Provide the [X, Y] coordinate of the cell's center where the given text is located.  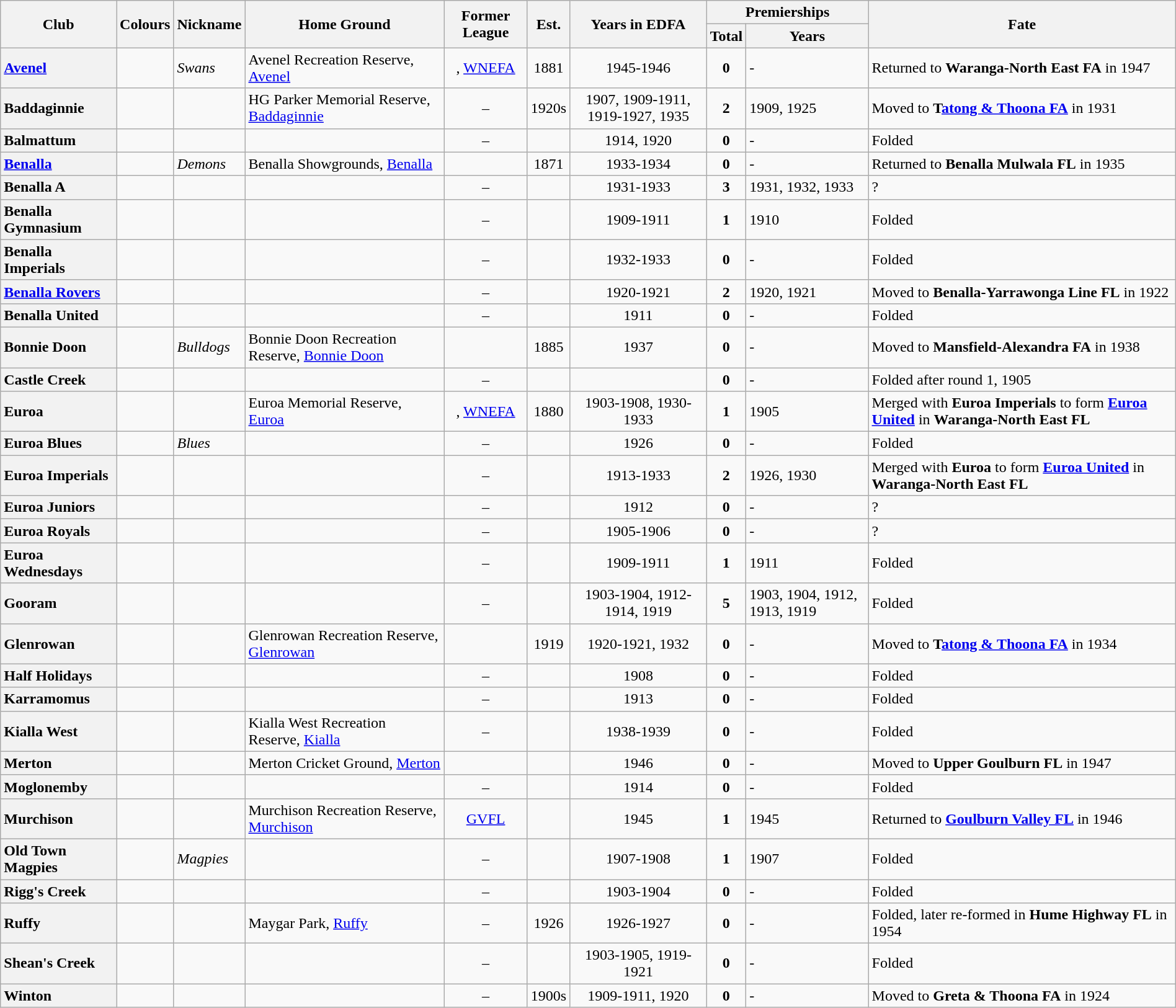
1907-1908 [638, 859]
Shean's Creek [58, 964]
1903, 1904, 1912, 1913, 1919 [808, 603]
Balmattum [58, 140]
1920-1921 [638, 292]
3 [726, 187]
1871 [548, 164]
1945-1946 [638, 68]
Glenrowan Recreation Reserve, Glenrowan [345, 644]
1903-1904 [638, 891]
Returned to Waranga-North East FA in 1947 [1022, 68]
5 [726, 603]
Years [808, 36]
Karramomus [58, 699]
Bulldogs [210, 347]
1913 [638, 699]
Total [726, 36]
Merton [58, 763]
Benalla Gymnasium [58, 220]
Euroa Juniors [58, 507]
Merged with Euroa Imperials to form Euroa United in Waranga-North East FL [1022, 412]
1905-1906 [638, 531]
Moved to Upper Goulburn FL in 1947 [1022, 763]
Murchison Recreation Reserve, Murchison [345, 819]
Folded, later re-formed in Hume Highway FL in 1954 [1022, 923]
1913-1933 [638, 475]
1881 [548, 68]
1907 [808, 859]
Years in EDFA [638, 24]
Kialla West Recreation Reserve, Kialla [345, 731]
Colours [145, 24]
Gooram [58, 603]
HG Parker Memorial Reserve, Baddaginnie [345, 108]
Nickname [210, 24]
Avenel [58, 68]
1903-1905, 1919-1921 [638, 964]
1920s [548, 108]
Benalla Rovers [58, 292]
Old Town Magpies [58, 859]
Fate [1022, 24]
1914 [638, 787]
1931, 1932, 1933 [808, 187]
1926-1927 [638, 923]
Moved to Greta & Thoona FA in 1924 [1022, 996]
Folded after round 1, 1905 [1022, 379]
1910 [808, 220]
Maygar Park, Ruffy [345, 923]
1903-1904, 1912-1914, 1919 [638, 603]
1920-1921, 1932 [638, 644]
Glenrowan [58, 644]
Est. [548, 24]
Premierships [788, 12]
Merged with Euroa to form Euroa United in Waranga-North East FL [1022, 475]
1900s [548, 996]
Winton [58, 996]
Benalla A [58, 187]
Half Holidays [58, 676]
Murchison [58, 819]
Club [58, 24]
Demons [210, 164]
Moved to Benalla-Yarrawonga Line FL in 1922 [1022, 292]
Euroa Imperials [58, 475]
Kialla West [58, 731]
1914, 1920 [638, 140]
Merton Cricket Ground, Merton [345, 763]
1905 [808, 412]
Former League [486, 24]
1907, 1909-1911, 1919-1927, 1935 [638, 108]
Magpies [210, 859]
Avenel Recreation Reserve, Avenel [345, 68]
1946 [638, 763]
1880 [548, 412]
Euroa Wednesdays [58, 563]
GVFL [486, 819]
Euroa Memorial Reserve, Euroa [345, 412]
Moved to Tatong & Thoona FA in 1931 [1022, 108]
Returned to Goulburn Valley FL in 1946 [1022, 819]
Home Ground [345, 24]
Blues [210, 444]
1903-1908, 1930-1933 [638, 412]
1937 [638, 347]
1926, 1930 [808, 475]
Swans [210, 68]
1885 [548, 347]
Returned to Benalla Mulwala FL in 1935 [1022, 164]
1920, 1921 [808, 292]
Benalla Showgrounds, Benalla [345, 164]
1912 [638, 507]
1933-1934 [638, 164]
1919 [548, 644]
Moved to Mansfield-Alexandra FA in 1938 [1022, 347]
Ruffy [58, 923]
Baddaginnie [58, 108]
Bonnie Doon Recreation Reserve, Bonnie Doon [345, 347]
Benalla Imperials [58, 259]
Bonnie Doon [58, 347]
1932-1933 [638, 259]
Benalla United [58, 315]
1938-1939 [638, 731]
Rigg's Creek [58, 891]
1909, 1925 [808, 108]
1931-1933 [638, 187]
Moved to Tatong & Thoona FA in 1934 [1022, 644]
Euroa Royals [58, 531]
Castle Creek [58, 379]
Euroa Blues [58, 444]
1909-1911, 1920 [638, 996]
Moglonemby [58, 787]
1908 [638, 676]
Euroa [58, 412]
Benalla [58, 164]
